Search for the cell housing the specified text and yield its (x, y) center coordinate. 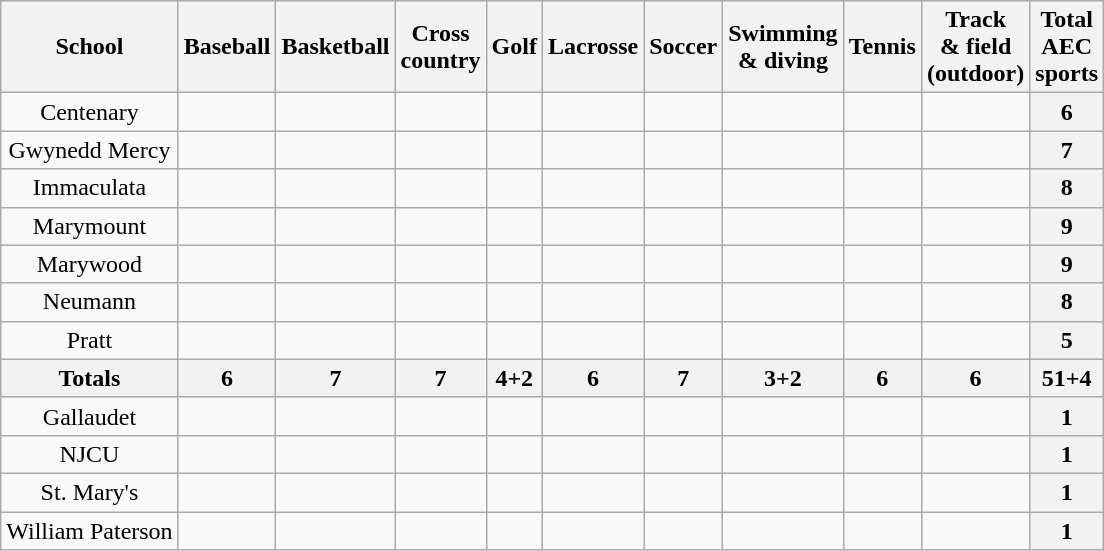
Centenary (90, 112)
Pratt (90, 340)
Totals (90, 378)
Lacrosse (592, 47)
School (90, 47)
St. Mary's (90, 492)
3+2 (783, 378)
NJCU (90, 454)
Gallaudet (90, 416)
Marywood (90, 264)
Immaculata (90, 188)
Gwynedd Mercy (90, 150)
Neumann (90, 302)
Tennis (882, 47)
TotalAECsports (1067, 47)
William Paterson (90, 531)
Track& field(outdoor) (975, 47)
Golf (514, 47)
Basketball (336, 47)
Crosscountry (440, 47)
5 (1067, 340)
Swimming& diving (783, 47)
Baseball (227, 47)
Marymount (90, 226)
4+2 (514, 378)
Soccer (684, 47)
51+4 (1067, 378)
